From the cell containing the given text, extract its center point as (x, y) coordinate. 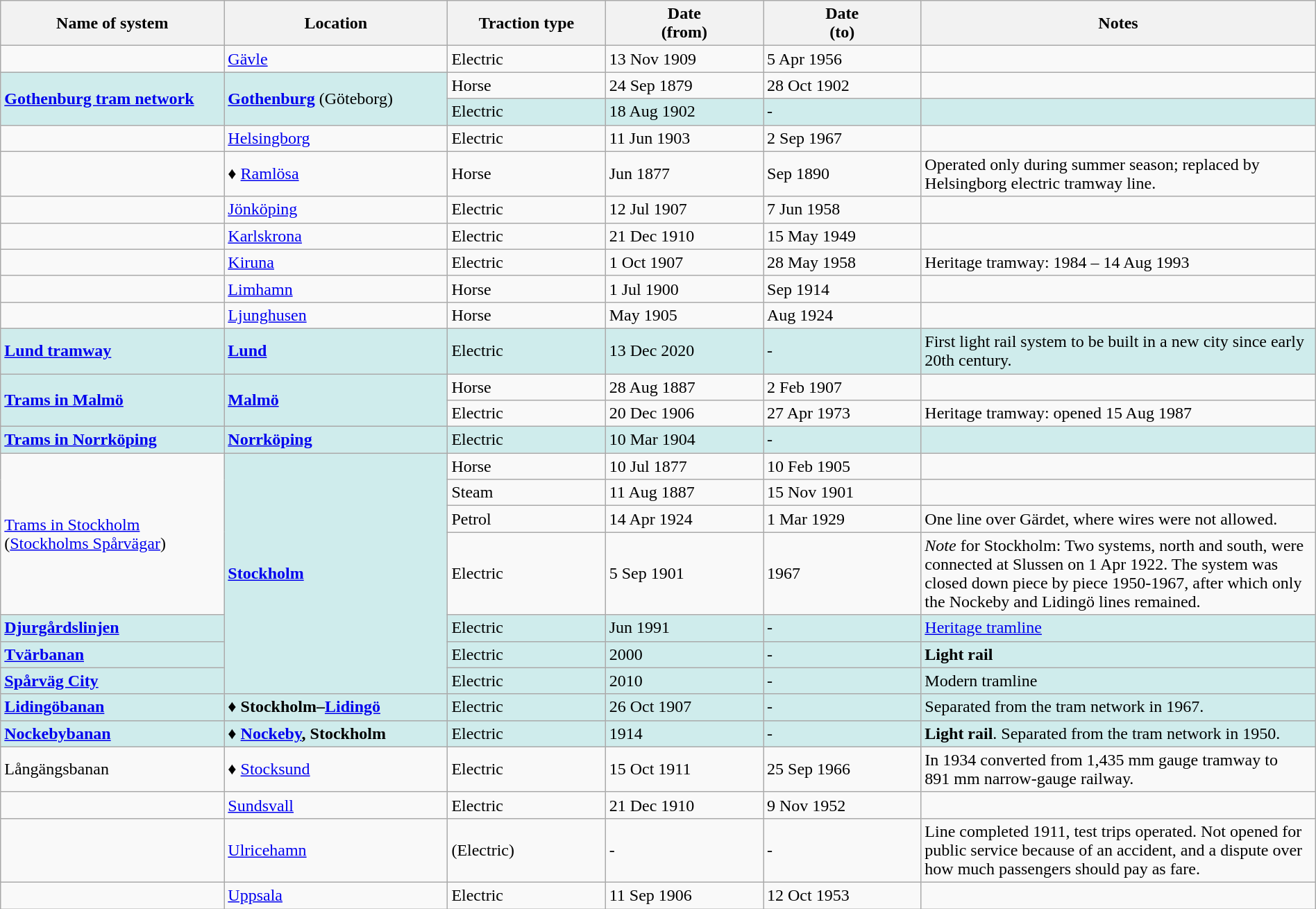
Helsingborg (336, 138)
Nockebybanan (112, 733)
(Electric) (526, 850)
11 Aug 1887 (684, 493)
2010 (684, 681)
Gothenburg (Göteborg) (336, 99)
Tvärbanan (112, 654)
♦ Stockholm–Lidingö (336, 707)
14 Apr 1924 (684, 519)
1 Mar 1929 (843, 519)
28 Oct 1902 (843, 85)
Ulricehamn (336, 850)
15 May 1949 (843, 236)
Trams in Stockholm(Stockholms Spårvägar) (112, 534)
Date(from) (684, 24)
Stockholm (336, 573)
May 1905 (684, 315)
9 Nov 1952 (843, 805)
Ljunghusen (336, 315)
Trams in Norrköping (112, 440)
13 Dec 2020 (684, 351)
10 Feb 1905 (843, 466)
In 1934 converted from 1,435 mm gauge tramway to 891 mm narrow-gauge railway. (1118, 769)
Heritage tramline (1118, 628)
Light rail. Separated from the tram network in 1950. (1118, 733)
13 Nov 1909 (684, 59)
Heritage tramway: 1984 – 14 Aug 1993 (1118, 262)
Traction type (526, 24)
28 May 1958 (843, 262)
Gävle (336, 59)
One line over Gärdet, where wires were not allowed. (1118, 519)
Steam (526, 493)
Lidingöbanan (112, 707)
Lund tramway (112, 351)
First light rail system to be built in a new city since early 20th century. (1118, 351)
20 Dec 1906 (684, 414)
1914 (684, 733)
Uppsala (336, 895)
Malmö (336, 400)
Separated from the tram network in 1967. (1118, 707)
♦ Ramlösa (336, 173)
27 Apr 1973 (843, 414)
5 Sep 1901 (684, 573)
♦ Nockeby, Stockholm (336, 733)
Location (336, 24)
7 Jun 1958 (843, 210)
Jun 1991 (684, 628)
Kiruna (336, 262)
26 Oct 1907 (684, 707)
Gothenburg tram network (112, 99)
Light rail (1118, 654)
15 Nov 1901 (843, 493)
Norrköping (336, 440)
Trams in Malmö (112, 400)
Karlskrona (336, 236)
28 Aug 1887 (684, 386)
♦ Stocksund (336, 769)
1 Oct 1907 (684, 262)
Operated only during summer season; replaced by Helsingborg electric tramway line. (1118, 173)
12 Oct 1953 (843, 895)
Modern tramline (1118, 681)
Petrol (526, 519)
Lund (336, 351)
Djurgårdslinjen (112, 628)
Sep 1914 (843, 289)
25 Sep 1966 (843, 769)
5 Apr 1956 (843, 59)
Limhamn (336, 289)
11 Jun 1903 (684, 138)
Date(to) (843, 24)
11 Sep 1906 (684, 895)
Sep 1890 (843, 173)
Notes (1118, 24)
Name of system (112, 24)
Sundsvall (336, 805)
Heritage tramway: opened 15 Aug 1987 (1118, 414)
Jun 1877 (684, 173)
1967 (843, 573)
15 Oct 1911 (684, 769)
2 Feb 1907 (843, 386)
24 Sep 1879 (684, 85)
10 Jul 1877 (684, 466)
12 Jul 1907 (684, 210)
Spårväg City (112, 681)
Långängsbanan (112, 769)
Aug 1924 (843, 315)
1 Jul 1900 (684, 289)
10 Mar 1904 (684, 440)
2 Sep 1967 (843, 138)
18 Aug 1902 (684, 112)
Jönköping (336, 210)
2000 (684, 654)
